Scan for the cell matching the given text and deliver its [x, y] coordinate at center. 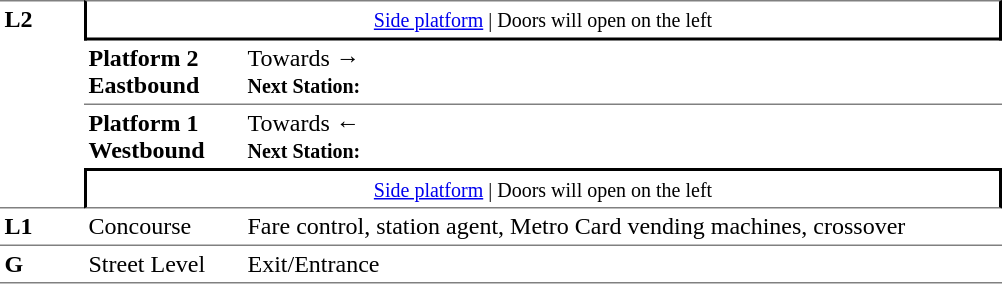
L1 [42, 226]
Platform 1Westbound [164, 136]
Platform 2Eastbound [164, 72]
Exit/Entrance [622, 264]
Towards → Next Station: [622, 72]
Fare control, station agent, Metro Card vending machines, crossover [622, 226]
G [42, 264]
Street Level [164, 264]
Towards ← Next Station: [622, 136]
L2 [42, 104]
Concourse [164, 226]
